For the text-containing cell, return its midpoint in (x, y) coordinate format. 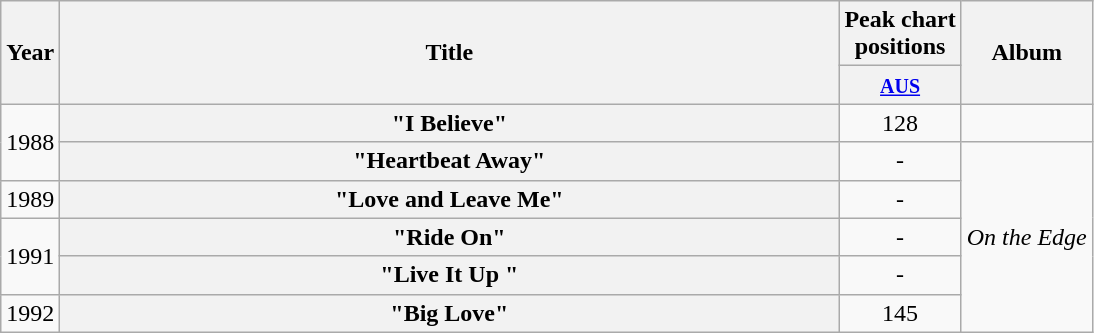
128 (900, 123)
On the Edge (1026, 237)
Peak chartpositions (900, 34)
145 (900, 313)
"I Believe" (450, 123)
AUS (900, 85)
"Heartbeat Away" (450, 161)
"Big Love" (450, 313)
1988 (30, 142)
1992 (30, 313)
"Ride On" (450, 237)
Year (30, 52)
"Love and Leave Me" (450, 199)
1991 (30, 256)
1989 (30, 199)
Album (1026, 52)
Title (450, 52)
"Live It Up " (450, 275)
